From the cell containing the given text, extract its center point as [X, Y] coordinate. 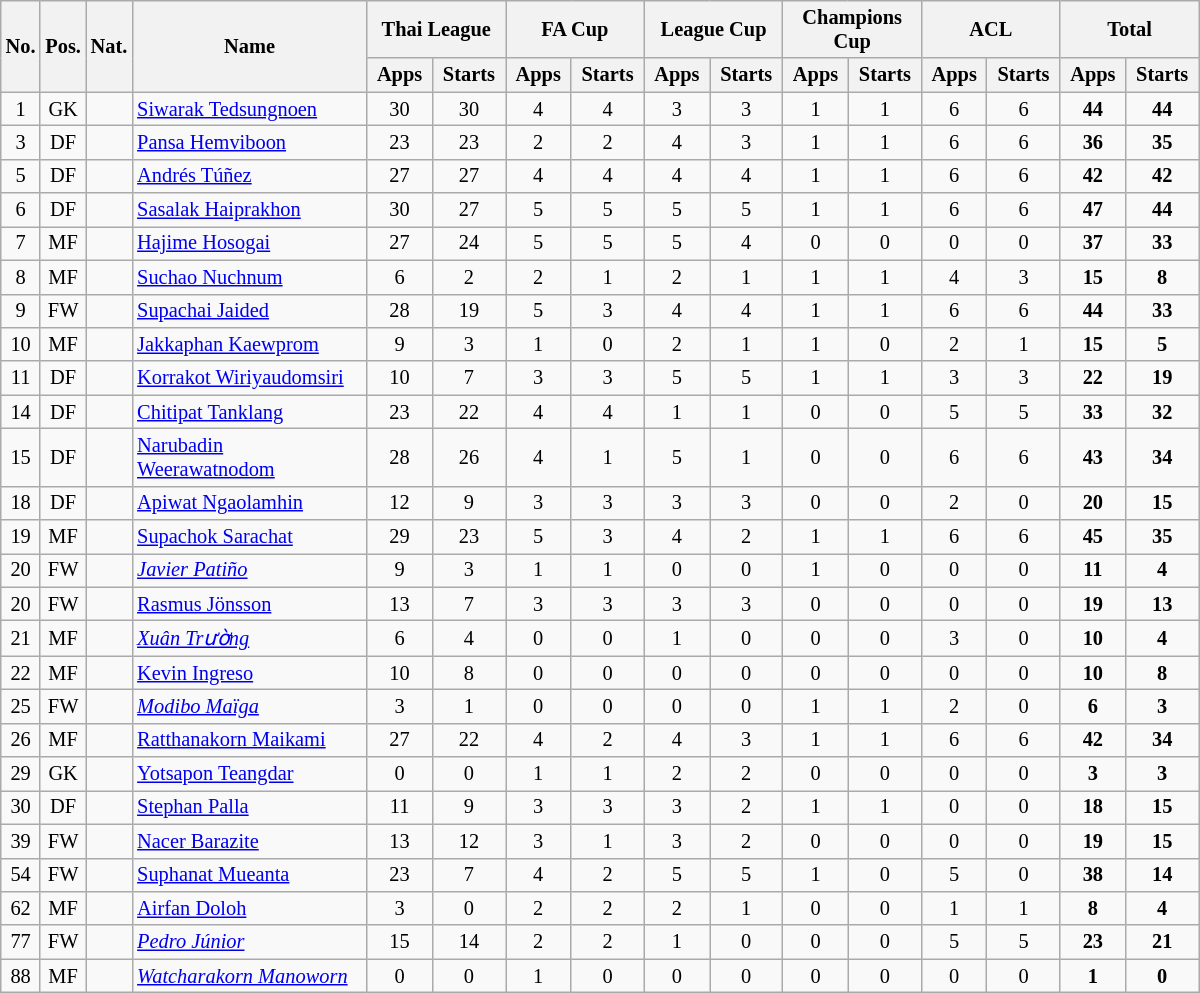
Apiwat Ngaolamhin [250, 503]
Supachai Jaided [250, 311]
39 [21, 841]
ACL [992, 29]
FA Cup [576, 29]
24 [468, 243]
88 [21, 976]
25 [21, 706]
38 [1092, 875]
Watcharakorn Manoworn [250, 976]
36 [1092, 142]
Narubadin Weerawatnodom [250, 457]
Supachok Sarachat [250, 537]
54 [21, 875]
Andrés Túñez [250, 176]
Name [250, 46]
Nacer Barazite [250, 841]
League Cup [714, 29]
Jakkaphan Kaewprom [250, 344]
No. [21, 46]
Hajime Hosogai [250, 243]
Yotsapon Teangdar [250, 774]
Suphanat Mueanta [250, 875]
Total [1130, 29]
Nat. [109, 46]
62 [21, 908]
Pedro Júnior [250, 942]
Xuân Trường [250, 638]
45 [1092, 537]
Korrakot Wiriyaudomsiri [250, 378]
Rasmus Jönsson [250, 604]
Chitipat Tanklang [250, 412]
47 [1092, 210]
Kevin Ingreso [250, 673]
Ratthanakorn Maikami [250, 740]
37 [1092, 243]
Sasalak Haiprakhon [250, 210]
Modibo Maïga [250, 706]
Suchao Nuchnum [250, 277]
Javier Patiño [250, 570]
Pos. [62, 46]
Thai League [436, 29]
Siwarak Tedsungnoen [250, 109]
77 [21, 942]
Airfan Doloh [250, 908]
32 [1162, 412]
Champions Cup [852, 29]
Stephan Palla [250, 807]
Pansa Hemviboon [250, 142]
43 [1092, 457]
